Search for the cell housing the specified text and yield its [x, y] center coordinate. 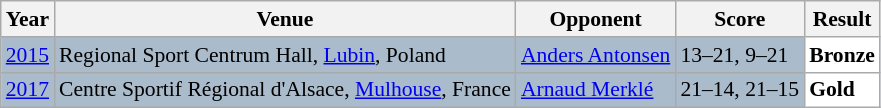
2015 [28, 55]
13–21, 9–21 [740, 55]
Bronze [842, 55]
Anders Antonsen [596, 55]
2017 [28, 90]
Regional Sport Centrum Hall, Lubin, Poland [285, 55]
Centre Sportif Régional d'Alsace, Mulhouse, France [285, 90]
21–14, 21–15 [740, 90]
Result [842, 19]
Arnaud Merklé [596, 90]
Venue [285, 19]
Opponent [596, 19]
Score [740, 19]
Year [28, 19]
Gold [842, 90]
